Detect which cell encompasses the target text, then output its [X, Y] center coordinate. 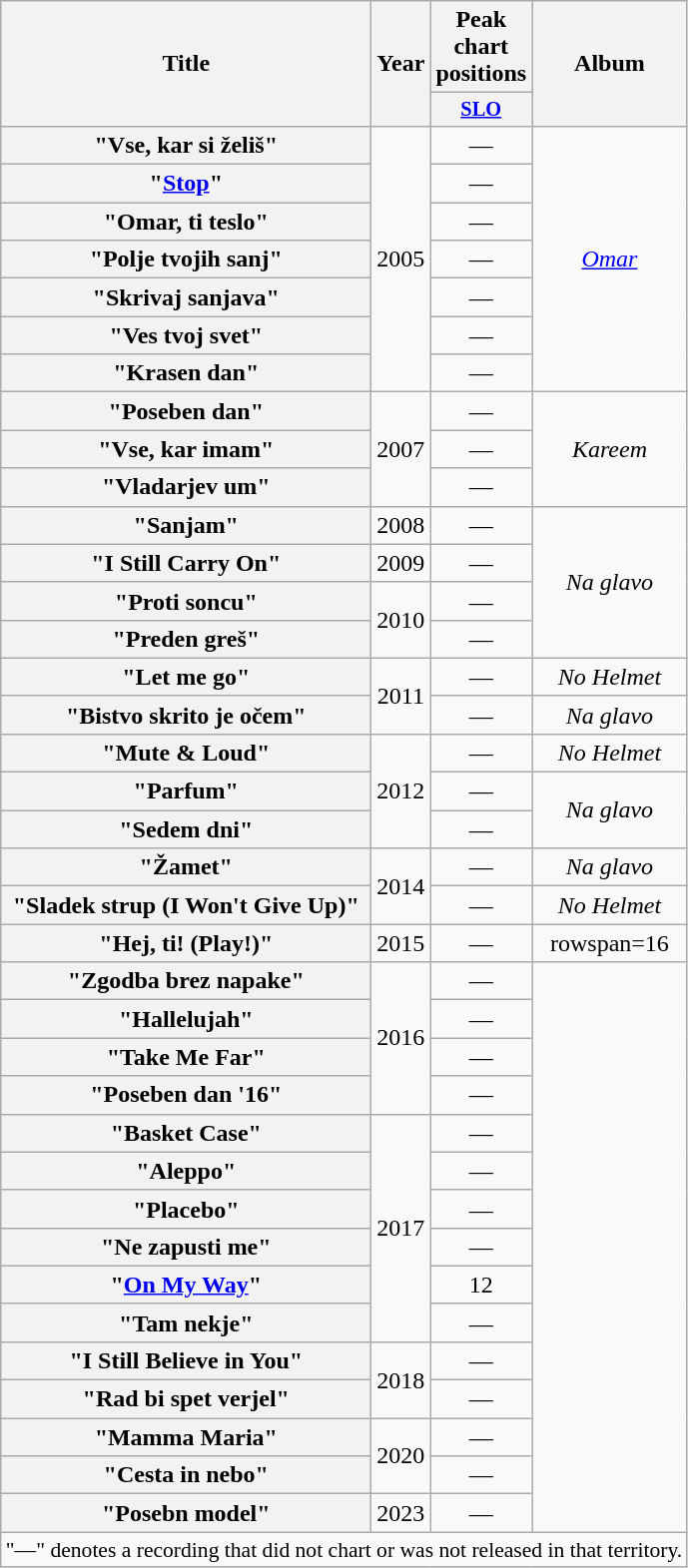
"Stop" [186, 184]
2009 [401, 563]
"I Still Carry On" [186, 563]
"Rad bi spet verjel" [186, 1399]
"Polje tvojih sanj" [186, 260]
2011 [401, 696]
"Bistvo skrito je očem" [186, 715]
"Vse, kar si želiš" [186, 145]
"Cesta in nebo" [186, 1475]
"Hej, ti! (Play!)" [186, 943]
2016 [401, 1038]
"Vladarjev um" [186, 487]
Title [186, 64]
Year [401, 64]
2018 [401, 1379]
"Žamet" [186, 867]
2020 [401, 1456]
"Let me go" [186, 677]
2010 [401, 620]
2014 [401, 886]
"On My Way" [186, 1285]
"Aleppo" [186, 1171]
"Skrivaj sanjava" [186, 297]
"Krasen dan" [186, 373]
Peak chart positions [481, 47]
2012 [401, 790]
"Ves tvoj svet" [186, 335]
"Poseben dan" [186, 411]
"Proti soncu" [186, 601]
2017 [401, 1228]
"—" denotes a recording that did not chart or was not released in that territory. [344, 1550]
"I Still Believe in You" [186, 1360]
2007 [401, 449]
2023 [401, 1513]
"Ne zapusti me" [186, 1247]
"Omar, ti teslo" [186, 222]
"Parfum" [186, 791]
2008 [401, 525]
2005 [401, 259]
"Mute & Loud" [186, 753]
"Preden greš" [186, 639]
"Posebn model" [186, 1513]
SLO [481, 110]
Kareem [610, 449]
"Placebo" [186, 1209]
"Basket Case" [186, 1133]
"Take Me Far" [186, 1057]
Omar [610, 259]
"Sladek strup (I Won't Give Up)" [186, 905]
"Tam nekje" [186, 1322]
"Hallelujah" [186, 1019]
2015 [401, 943]
12 [481, 1285]
"Sanjam" [186, 525]
"Vse, kar imam" [186, 449]
rowspan=16 [610, 943]
"Sedem dni" [186, 829]
Album [610, 64]
"Mamma Maria" [186, 1437]
"Poseben dan '16" [186, 1095]
"Zgodba brez napake" [186, 981]
